Return [X, Y] of the center of cell containing provided text 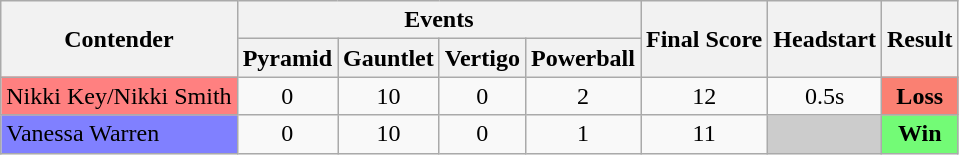
Gauntlet [389, 58]
Vanessa Warren [119, 134]
0.5s [825, 96]
Headstart [825, 39]
1 [582, 134]
Powerball [582, 58]
Loss [920, 96]
Contender [119, 39]
Vertigo [482, 58]
Pyramid [287, 58]
11 [704, 134]
12 [704, 96]
Nikki Key/Nikki Smith [119, 96]
Result [920, 39]
Final Score [704, 39]
Events [438, 20]
2 [582, 96]
Win [920, 134]
